Detect which cell encompasses the target text, then output its [X, Y] center coordinate. 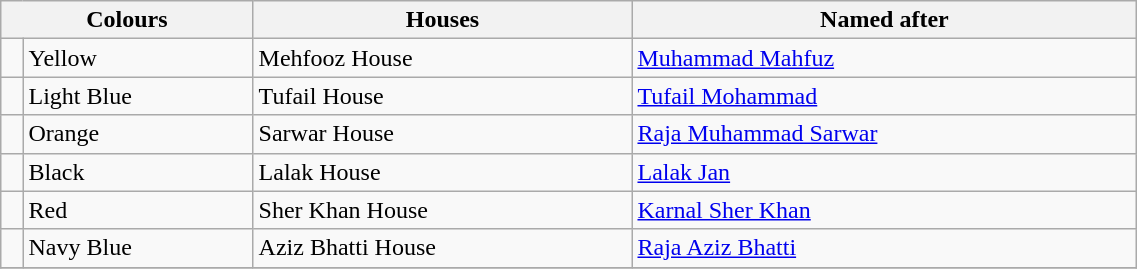
Tufail Mohammad [884, 96]
Sher Khan House [442, 210]
Navy Blue [138, 248]
Aziz Bhatti House [442, 248]
Red [138, 210]
Sarwar House [442, 134]
Mehfooz House [442, 58]
Lalak House [442, 172]
Black [138, 172]
Houses [442, 20]
Lalak Jan [884, 172]
Named after [884, 20]
Light Blue [138, 96]
Colours [127, 20]
Yellow [138, 58]
Raja Muhammad Sarwar [884, 134]
Muhammad Mahfuz [884, 58]
Raja Aziz Bhatti [884, 248]
Karnal Sher Khan [884, 210]
Tufail House [442, 96]
Orange [138, 134]
